Return the (x, y) coordinate for the center point of the cell that contains the specified text.  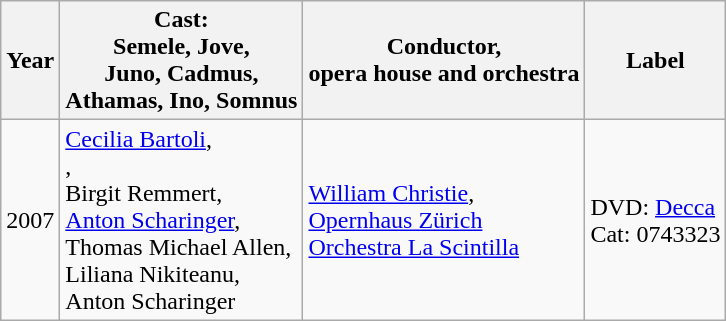
Label (656, 60)
2007 (30, 220)
Cecilia Bartoli,,Birgit Remmert,Anton Scharinger,Thomas Michael Allen,Liliana Nikiteanu,Anton Scharinger (182, 220)
Year (30, 60)
Conductor,opera house and orchestra (444, 60)
Cast:Semele, Jove,Juno, Cadmus,Athamas, Ino, Somnus (182, 60)
DVD: DeccaCat: 0743323 (656, 220)
William Christie,Opernhaus ZürichOrchestra La Scintilla (444, 220)
